Output the (X, Y) coordinate of the center of the cell containing the given text.  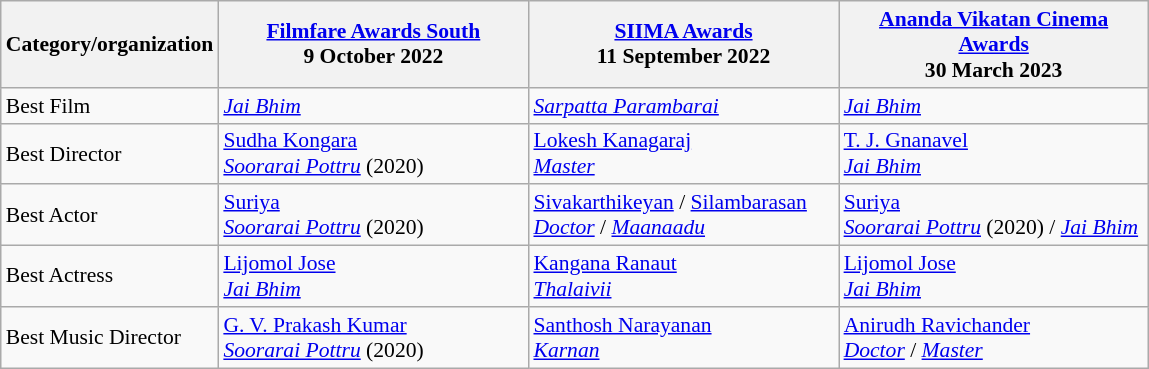
Sivakarthikeyan / SilambarasanDoctor / Maanaadu (683, 216)
Kangana RanautThalaivii (683, 276)
Sudha KongaraSoorarai Pottru (2020) (373, 154)
Lokesh KanagarajMaster (683, 154)
SuriyaSoorarai Pottru (2020) / Jai Bhim (994, 216)
Santhosh NarayananKarnan (683, 338)
Best Director (110, 154)
Best Music Director (110, 338)
Best Actor (110, 216)
SIIMA Awards11 September 2022 (683, 44)
Best Actress (110, 276)
SuriyaSoorarai Pottru (2020) (373, 216)
T. J. GnanavelJai Bhim (994, 154)
Best Film (110, 106)
Sarpatta Parambarai (683, 106)
Ananda Vikatan Cinema Awards30 March 2023 (994, 44)
Category/organization (110, 44)
Anirudh RavichanderDoctor / Master (994, 338)
G. V. Prakash KumarSoorarai Pottru (2020) (373, 338)
Filmfare Awards South9 October 2022 (373, 44)
